Identify which cell holds the provided text, then report its (x, y) central coordinate. 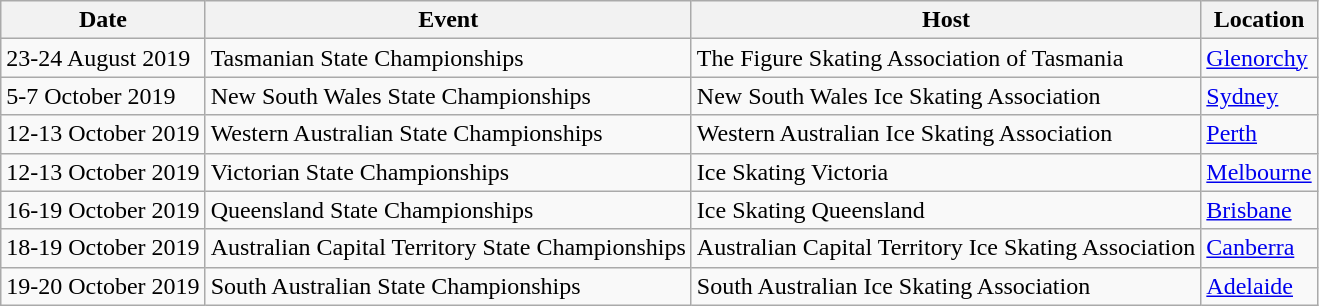
Victorian State Championships (448, 172)
Perth (1259, 134)
Glenorchy (1259, 58)
Sydney (1259, 96)
Canberra (1259, 248)
South Australian State Championships (448, 286)
Date (103, 20)
Tasmanian State Championships (448, 58)
18-19 October 2019 (103, 248)
Western Australian State Championships (448, 134)
Melbourne (1259, 172)
Ice Skating Victoria (946, 172)
The Figure Skating Association of Tasmania (946, 58)
Brisbane (1259, 210)
Australian Capital Territory State Championships (448, 248)
Host (946, 20)
Queensland State Championships (448, 210)
Adelaide (1259, 286)
16-19 October 2019 (103, 210)
19-20 October 2019 (103, 286)
Australian Capital Territory Ice Skating Association (946, 248)
New South Wales State Championships (448, 96)
Ice Skating Queensland (946, 210)
Event (448, 20)
South Australian Ice Skating Association (946, 286)
New South Wales Ice Skating Association (946, 96)
Western Australian Ice Skating Association (946, 134)
5-7 October 2019 (103, 96)
23-24 August 2019 (103, 58)
Location (1259, 20)
